Search for the cell housing the specified text and yield its [X, Y] center coordinate. 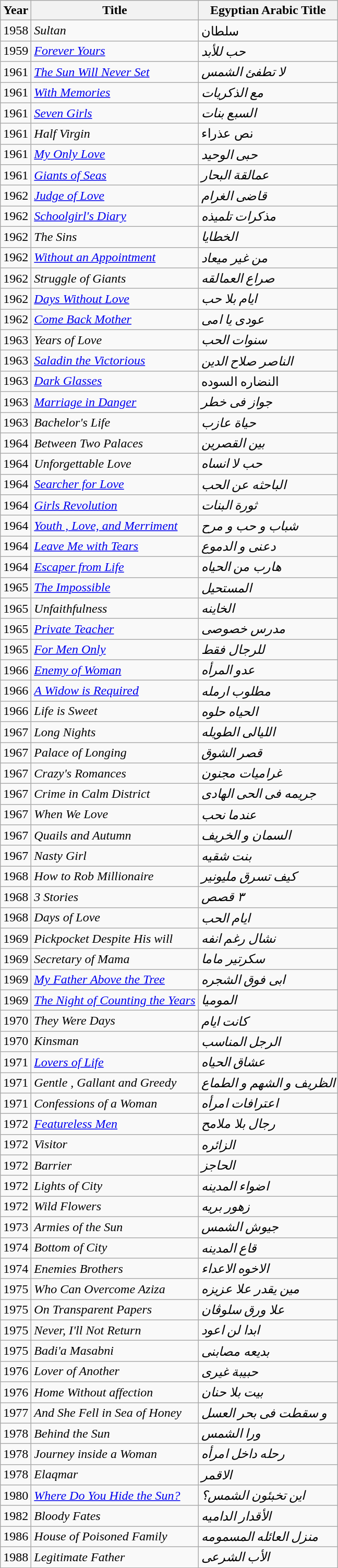
1986 [16, 1537]
للرجال فقط [268, 650]
جيوش الشمس [268, 1227]
Giants of Seas [115, 175]
دعنى و الدموع [268, 546]
Sultan [115, 31]
قصر الشوق [268, 753]
Come Back Mother [115, 320]
When We Love [115, 815]
The Sins [115, 237]
الموميا [268, 1000]
Without an Appointment [115, 258]
الخاينه [268, 609]
Egyptian Arabic Title [268, 10]
Years of Love [115, 340]
Year [16, 10]
Kinsman [115, 1041]
الحاجز [268, 1165]
Pickpocket Despite His will [115, 939]
سلطان [268, 31]
الاخوه الاعداء [268, 1269]
Badi'a Masabni [115, 1351]
Where Do You Hide the Sun? [115, 1496]
Crazy's Romances [115, 773]
السمان و الخريف [268, 835]
1973 [16, 1227]
غراميات مجنون [268, 773]
الأب الشرعى [268, 1557]
حبى الوحيد [268, 154]
سكرتير ماما [268, 959]
مطلوب ارمله [268, 691]
Barrier [115, 1165]
الليالى الطويله [268, 732]
Life is Sweet [115, 711]
عودى يا امى [268, 320]
الأقدار الداميه [268, 1516]
علا ورق سلوڤان [268, 1310]
Legitimate Father [115, 1557]
Journey inside a Woman [115, 1454]
Quails and Autumn [115, 835]
Schoolgirl's Diary [115, 216]
الخطايا [268, 237]
ابى فوق الشجره [268, 980]
Unfaithfulness [115, 609]
Palace of Longing [115, 753]
نص عذراء [268, 134]
Armies of the Sun [115, 1227]
مع الذكريات [268, 93]
الرجل المناسب [268, 1041]
Enemies Brothers [115, 1269]
1958 [16, 31]
1977 [16, 1413]
ايام الحب [268, 918]
اين تخبئون الشمس؟ [268, 1496]
The Sun Will Never Set [115, 72]
Home Without affection [115, 1392]
Confessions of a Woman [115, 1103]
سنوات الحب [268, 340]
Between Two Palaces [115, 443]
جريمه فى الحى الهادى [268, 794]
السبع بنات [268, 113]
A Widow is Required [115, 691]
Forever Yours [115, 51]
Searcher for Love [115, 484]
رجال بلا ملامح [268, 1124]
قاع المدينه [268, 1248]
Struggle of Giants [115, 278]
Long Nights [115, 732]
How to Rob Millionaire [115, 877]
حب لا انساه [268, 464]
Dark Glasses [115, 381]
Youth , Love, and Merriment [115, 526]
من غير ميعاد [268, 258]
Leave Me with Tears [115, 546]
3 Stories [115, 897]
Escaper from Life [115, 567]
On Transparent Papers [115, 1310]
Days of Love [115, 918]
Featureless Men [115, 1124]
شباب و حب و مرح [268, 526]
٣ قصص [268, 897]
Secretary of Mama [115, 959]
منزل العائله المسمومه [268, 1537]
Private Teacher [115, 629]
المستحيل [268, 588]
عدو المرأه [268, 670]
اضواء المدينه [268, 1186]
They Were Days [115, 1021]
هارب من الحياه [268, 567]
زهور بريه [268, 1207]
Lover of Another [115, 1371]
حب للأبد [268, 51]
حبيبة غيرى [268, 1371]
الاقمر [268, 1475]
مذكرات تلميذه [268, 216]
Half Virgin [115, 134]
Lights of City [115, 1186]
Days Without Love [115, 299]
Saladin the Victorious [115, 361]
Elaqmar [115, 1475]
عشاق الحياه [268, 1062]
Girls Revolution [115, 505]
House of Poisoned Family [115, 1537]
For Men Only [115, 650]
Crime in Calm District [115, 794]
الناصر صلاح الدين [268, 361]
بيت بلا حنان [268, 1392]
Who Can Overcome Aziza [115, 1289]
Title [115, 10]
1982 [16, 1516]
Judge of Love [115, 196]
عندما نحب [268, 815]
الزائره [268, 1145]
الباحثه عن الحب [268, 484]
Enemy of Woman [115, 670]
الظريف و الشهم و الطماع [268, 1083]
صراع العمالقه [268, 278]
الحياه حلوه [268, 711]
The Impossible [115, 588]
حياة عازب [268, 422]
Visitor [115, 1145]
بنت شقيه [268, 856]
رحله داخل امرأه [268, 1454]
النضاره السوده [268, 381]
Bottom of City [115, 1248]
1988 [16, 1557]
بديعه مصابنى [268, 1351]
My Only Love [115, 154]
عمالقة البحار [268, 175]
Wild Flowers [115, 1207]
مين يقدر علا عزيزه [268, 1289]
و سقطت فى بحر العسل [268, 1413]
اعترافات امرأه [268, 1103]
Bloody Fates [115, 1516]
قاضى الغرام [268, 196]
ثورة البنات [268, 505]
ابدا لن اعود [268, 1330]
And She Fell in Sea of Honey [115, 1413]
ايام بلا حب [268, 299]
Unforgettable Love [115, 464]
Lovers of Life [115, 1062]
Never, I'll Not Return [115, 1330]
With Memories [115, 93]
مدرس خصوصى [268, 629]
جواز فى خطر [268, 402]
1959 [16, 51]
1980 [16, 1496]
Nasty Girl [115, 856]
لا تطفئ الشمس [268, 72]
Bachelor's Life [115, 422]
Behind the Sun [115, 1433]
كيف تسرق مليونير [268, 877]
Gentle , Gallant and Greedy [115, 1083]
Marriage in Danger [115, 402]
My Father Above the Tree [115, 980]
Seven Girls [115, 113]
The Night of Counting the Years [115, 1000]
ورا الشمس [268, 1433]
بين القصرين [268, 443]
كانت ايام [268, 1021]
نشال رغم انفه [268, 939]
